Return the [x, y] coordinate for the center point of the cell that contains the specified text.  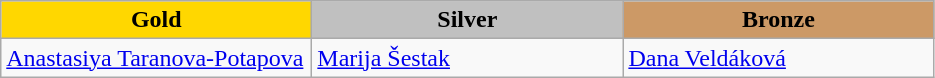
Marija Šestak [468, 58]
Dana Veldáková [778, 58]
Silver [468, 20]
Anastasiya Taranova-Potapova [156, 58]
Gold [156, 20]
Bronze [778, 20]
